Provide the (x, y) coordinate of the cell's center where the given text is located.  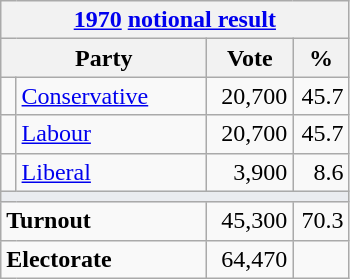
64,470 (250, 259)
Vote (250, 58)
70.3 (321, 221)
Labour (112, 134)
% (321, 58)
Liberal (112, 172)
1970 notional result (175, 20)
Party (104, 58)
8.6 (321, 172)
Conservative (112, 96)
45,300 (250, 221)
Electorate (104, 259)
Turnout (104, 221)
3,900 (250, 172)
